Locate the cell with the specified text and output its (x, y) center coordinate. 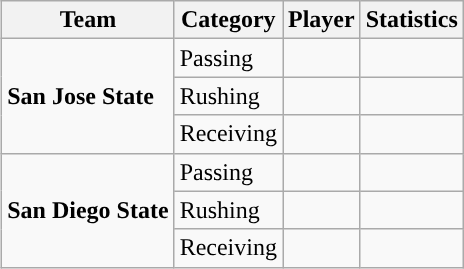
Player (321, 20)
Category (228, 20)
San Diego State (88, 210)
Team (88, 20)
San Jose State (88, 96)
Statistics (412, 20)
